Output the (x, y) coordinate of the center of the cell containing the given text.  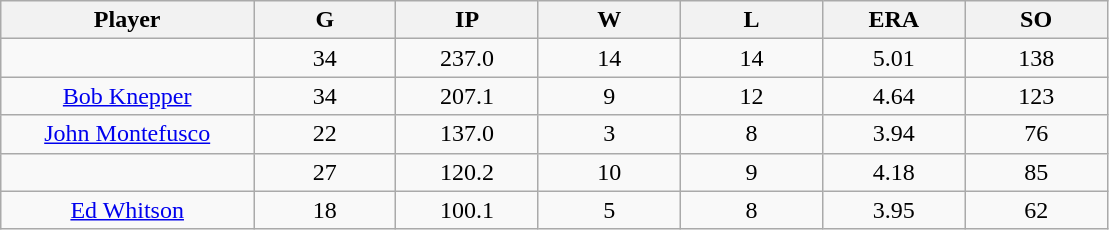
IP (467, 20)
John Montefusco (128, 134)
Ed Whitson (128, 210)
5.01 (894, 58)
12 (751, 96)
76 (1036, 134)
G (325, 20)
123 (1036, 96)
120.2 (467, 172)
Player (128, 20)
85 (1036, 172)
5 (609, 210)
22 (325, 134)
10 (609, 172)
W (609, 20)
3.94 (894, 134)
ERA (894, 20)
207.1 (467, 96)
62 (1036, 210)
137.0 (467, 134)
Bob Knepper (128, 96)
3.95 (894, 210)
18 (325, 210)
3 (609, 134)
4.64 (894, 96)
4.18 (894, 172)
27 (325, 172)
SO (1036, 20)
L (751, 20)
100.1 (467, 210)
237.0 (467, 58)
138 (1036, 58)
